Determine the [X, Y] coordinate at the center of the cell enclosing the given text.  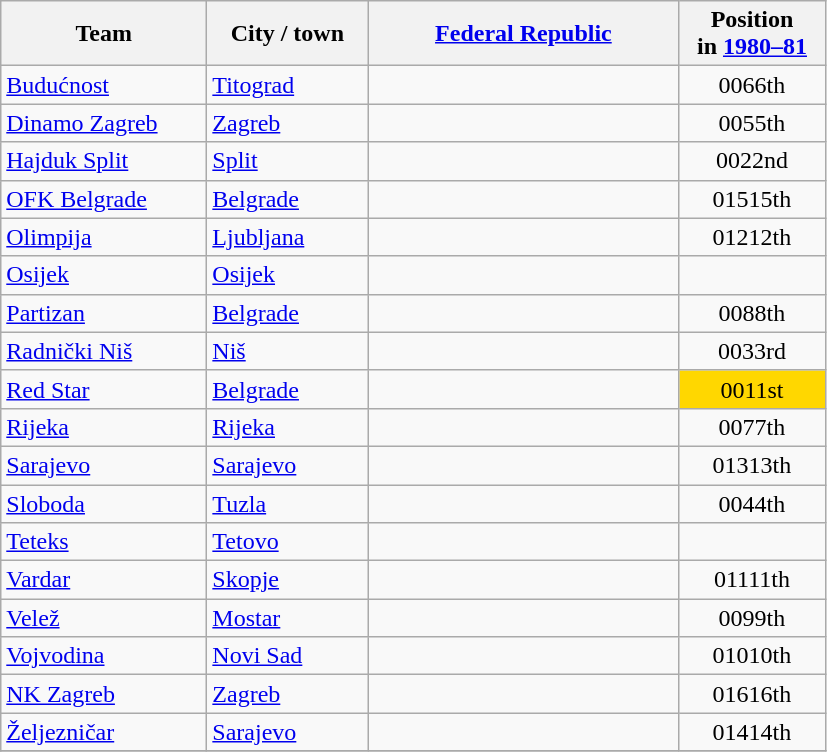
01616th [752, 694]
Dinamo Zagreb [104, 123]
Tuzla [288, 503]
City / town [288, 34]
Hajduk Split [104, 161]
Positionin 1980–81 [752, 34]
0099th [752, 618]
0066th [752, 85]
OFK Belgrade [104, 199]
0022nd [752, 161]
Teteks [104, 542]
0033rd [752, 351]
Željezničar [104, 732]
Federal Republic [524, 34]
0011st [752, 389]
Sloboda [104, 503]
01111th [752, 580]
01313th [752, 465]
01515th [752, 199]
Vojvodina [104, 656]
0088th [752, 313]
0055th [752, 123]
Partizan [104, 313]
0077th [752, 427]
0044th [752, 503]
01212th [752, 237]
Tetovo [288, 542]
Titograd [288, 85]
Olimpija [104, 237]
01010th [752, 656]
01414th [752, 732]
Split [288, 161]
Velež [104, 618]
Novi Sad [288, 656]
Budućnost [104, 85]
Mostar [288, 618]
Team [104, 34]
Red Star [104, 389]
Niš [288, 351]
Ljubljana [288, 237]
Vardar [104, 580]
Skopje [288, 580]
Radnički Niš [104, 351]
NK Zagreb [104, 694]
